From the cell containing the given text, extract its center point as [x, y] coordinate. 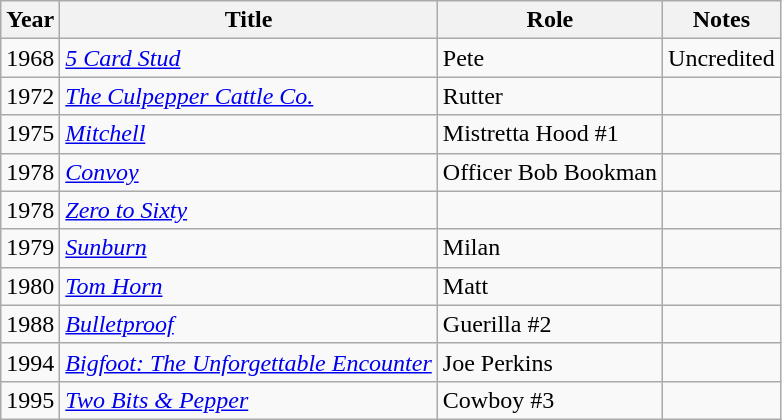
Rutter [550, 96]
Mistretta Hood #1 [550, 134]
Year [30, 20]
1968 [30, 58]
Sunburn [248, 248]
Zero to Sixty [248, 210]
1980 [30, 286]
Tom Horn [248, 286]
Cowboy #3 [550, 400]
Pete [550, 58]
The Culpepper Cattle Co. [248, 96]
Bulletproof [248, 324]
1975 [30, 134]
Convoy [248, 172]
1972 [30, 96]
Uncredited [722, 58]
1988 [30, 324]
Milan [550, 248]
Role [550, 20]
5 Card Stud [248, 58]
1979 [30, 248]
Guerilla #2 [550, 324]
1995 [30, 400]
Two Bits & Pepper [248, 400]
Matt [550, 286]
Bigfoot: The Unforgettable Encounter [248, 362]
1994 [30, 362]
Notes [722, 20]
Mitchell [248, 134]
Joe Perkins [550, 362]
Title [248, 20]
Officer Bob Bookman [550, 172]
